Output the [X, Y] coordinate of the center of the cell containing the given text.  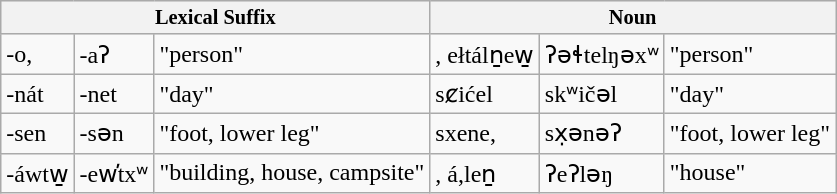
-nát [38, 94]
-net [114, 94]
, á,leṉ [485, 173]
-sen [38, 134]
, ełtálṉew̱ [485, 54]
sx̣ənəʔ [602, 134]
ʔeʔləŋ [602, 173]
-sən [114, 134]
sxene, [485, 134]
-áwtw̱ [38, 173]
ʔəɬtelŋəxʷ [602, 54]
Noun [633, 18]
-o, [38, 54]
-ew̕txʷ [114, 173]
Lexical Suffix [216, 18]
sȼićel [485, 94]
"house" [750, 173]
-aʔ [114, 54]
skʷičəl [602, 94]
"building, house, campsite" [292, 173]
